Search for the cell housing the specified text and yield its [x, y] center coordinate. 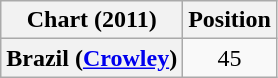
45 [230, 58]
Chart (2011) [92, 20]
Position [230, 20]
Brazil (Crowley) [92, 58]
